Scan for the cell matching the given text and deliver its (x, y) coordinate at center. 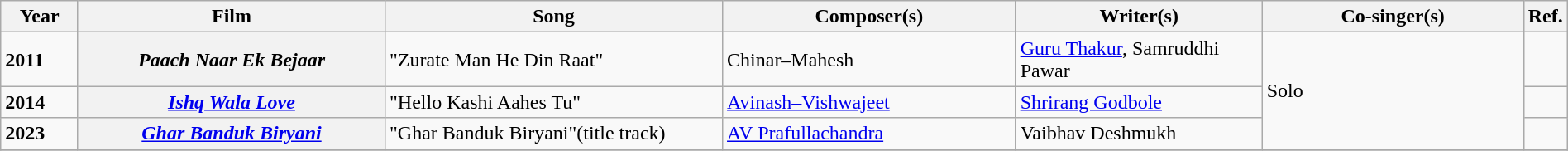
Ghar Banduk Biryani (232, 134)
Paach Naar Ek Bejaar (232, 60)
Guru Thakur, Samruddhi Pawar (1139, 60)
"Ghar Banduk Biryani"(title track) (554, 134)
Solo (1393, 91)
Composer(s) (870, 17)
"Zurate Man He Din Raat" (554, 60)
Writer(s) (1139, 17)
Year (40, 17)
2011 (40, 60)
Co-singer(s) (1393, 17)
Song (554, 17)
Vaibhav Deshmukh (1139, 134)
Avinash–Vishwajeet (870, 102)
Ishq Wala Love (232, 102)
Film (232, 17)
2023 (40, 134)
Shrirang Godbole (1139, 102)
Ref. (1545, 17)
"Hello Kashi Aahes Tu" (554, 102)
Chinar–Mahesh (870, 60)
2014 (40, 102)
AV Prafullachandra (870, 134)
